Scan for the cell matching the given text and deliver its (X, Y) coordinate at center. 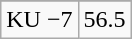
KU −7 (40, 20)
56.5 (104, 20)
